Pinpoint the cell where the given text exists, returning its (X, Y) midpoint coordinate. 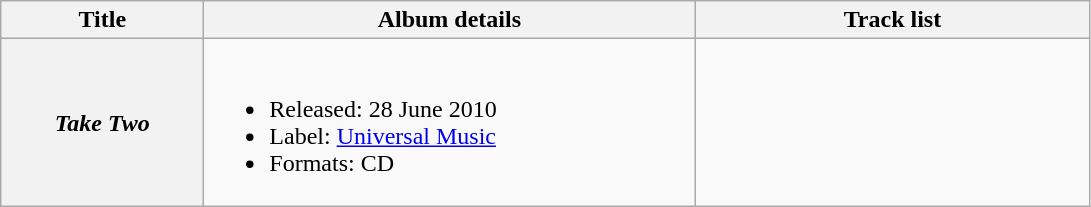
Track list (892, 20)
Released: 28 June 2010Label: Universal MusicFormats: CD (450, 122)
Title (102, 20)
Album details (450, 20)
Take Two (102, 122)
